Extract the [X, Y] coordinate from the center of the cell holding the provided text.  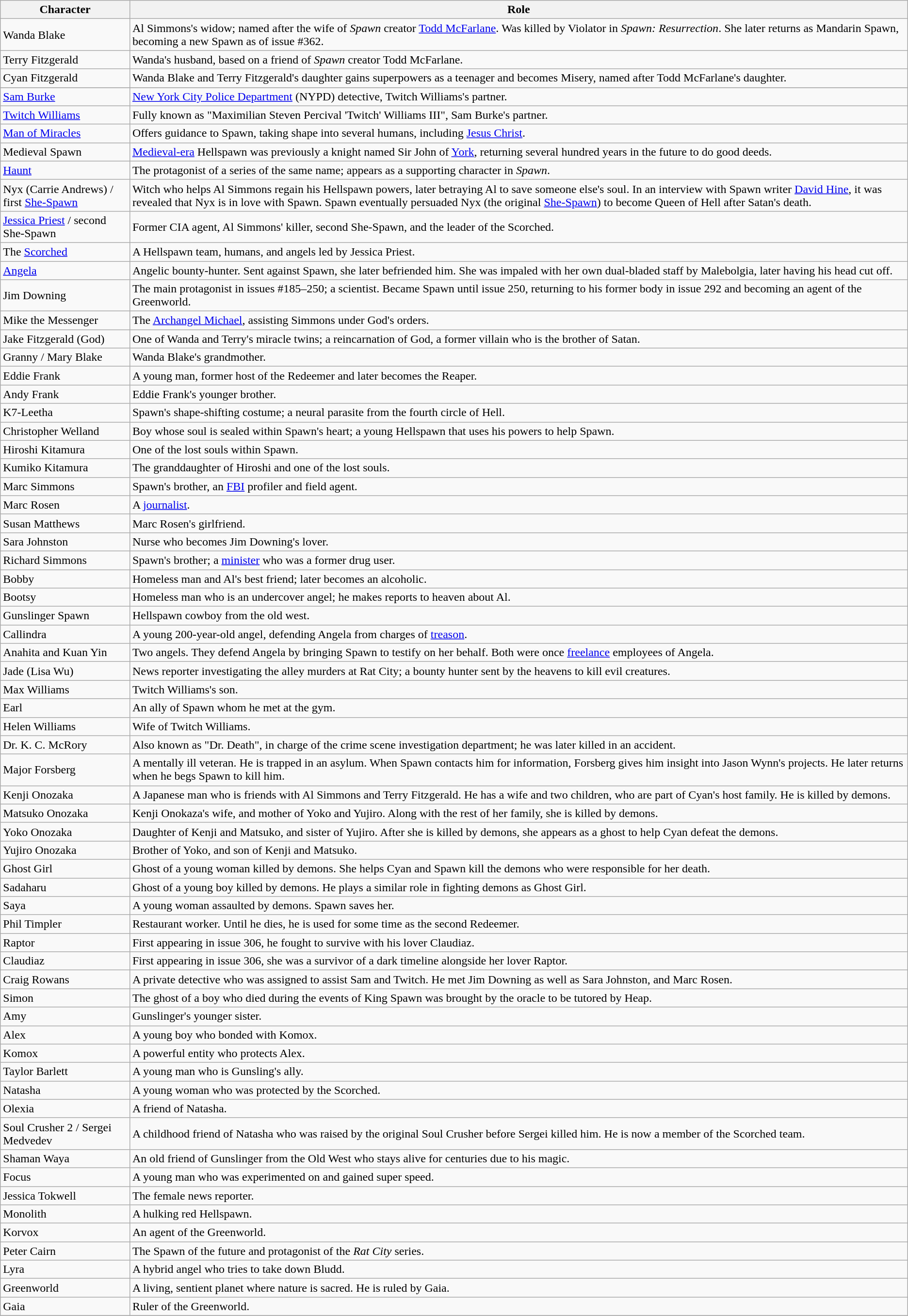
Ghost of a young boy killed by demons. He plays a similar role in fighting demons as Ghost Girl. [519, 887]
Max Williams [65, 690]
A hulking red Hellspawn. [519, 1214]
Eddie Frank [65, 376]
Wanda Blake and Terry Fitzgerald's daughter gains superpowers as a teenager and becomes Misery, named after Todd McFarlane's daughter. [519, 78]
Jessica Priest / second She-Spawn [65, 227]
A friend of Natasha. [519, 1108]
Matsuko Onozaka [65, 813]
Komox [65, 1053]
Shaman Waya [65, 1158]
Olexia [65, 1108]
Homeless man and Al's best friend; later becomes an alcoholic. [519, 578]
A private detective who was assigned to assist Sam and Twitch. He met Jim Downing as well as Sara Johnston, and Marc Rosen. [519, 979]
Korvox [65, 1233]
Yujiro Onozaka [65, 850]
Gunslinger's younger sister. [519, 1016]
Gaia [65, 1306]
A powerful entity who protects Alex. [519, 1053]
Kumiko Kitamura [65, 468]
Former CIA agent, Al Simmons' killer, second She-Spawn, and the leader of the Scorched. [519, 227]
Amy [65, 1016]
Marc Rosen's girlfriend. [519, 523]
Homeless man who is an undercover angel; he makes reports to heaven about Al. [519, 597]
Jessica Tokwell [65, 1195]
Peter Cairn [65, 1251]
Soul Crusher 2 / Sergei Medvedev [65, 1134]
A young man who was experimented on and gained super speed. [519, 1177]
Natasha [65, 1090]
Terry Fitzgerald [65, 60]
Twitch Williams's son. [519, 690]
Andy Frank [65, 394]
A hybrid angel who tries to take down Bludd. [519, 1269]
Taylor Barlett [65, 1072]
Claudiaz [65, 961]
Marc Rosen [65, 505]
A childhood friend of Natasha who was raised by the original Soul Crusher before Sergei killed him. He is now a member of the Scorched team. [519, 1134]
Focus [65, 1177]
An agent of the Greenworld. [519, 1233]
Fully known as "Maximilian Steven Percival 'Twitch' Williams III", Sam Burke's partner. [519, 115]
Alex [65, 1035]
Helen Williams [65, 726]
An ally of Spawn whom he met at the gym. [519, 708]
The Spawn of the future and protagonist of the Rat City series. [519, 1251]
Sadaharu [65, 887]
Wife of Twitch Williams. [519, 726]
A living, sentient planet where nature is sacred. He is ruled by Gaia. [519, 1288]
Twitch Williams [65, 115]
Kenji Onozaka [65, 795]
Hellspawn cowboy from the old west. [519, 616]
Cyan Fitzgerald [65, 78]
Nurse who becomes Jim Downing's lover. [519, 542]
Boy whose soul is sealed within Spawn's heart; a young Hellspawn that uses his powers to help Spawn. [519, 431]
Richard Simmons [65, 560]
Gunslinger Spawn [65, 616]
First appearing in issue 306, she was a survivor of a dark timeline alongside her lover Raptor. [519, 961]
Lyra [65, 1269]
A young man, former host of the Redeemer and later becomes the Reaper. [519, 376]
Haunt [65, 170]
First appearing in issue 306, he fought to survive with his lover Claudiaz. [519, 943]
Sara Johnston [65, 542]
Daughter of Kenji and Matsuko, and sister of Yujiro. After she is killed by demons, she appears as a ghost to help Cyan defeat the demons. [519, 832]
Granny / Mary Blake [65, 357]
Offers guidance to Spawn, taking shape into several humans, including Jesus Christ. [519, 133]
Earl [65, 708]
A Hellspawn team, humans, and angels led by Jessica Priest. [519, 252]
A young man who is Gunsling's ally. [519, 1072]
Anahita and Kuan Yin [65, 653]
Yoko Onozaka [65, 832]
Also known as "Dr. Death", in charge of the crime scene investigation department; he was later killed in an accident. [519, 745]
Spawn's brother; a minister who was a former drug user. [519, 560]
Bootsy [65, 597]
Sam Burke [65, 96]
A young woman who was protected by the Scorched. [519, 1090]
The female news reporter. [519, 1195]
Greenworld [65, 1288]
Mike the Messenger [65, 321]
Marc Simmons [65, 486]
Nyx (Carrie Andrews) / first She-Spawn [65, 195]
Phil Timpler [65, 924]
Ghost Girl [65, 868]
Man of Miracles [65, 133]
Major Forsberg [65, 770]
A young boy who bonded with Komox. [519, 1035]
One of Wanda and Terry's miracle twins; a reincarnation of God, a former villain who is the brother of Satan. [519, 339]
Raptor [65, 943]
Wanda Blake [65, 35]
Jade (Lisa Wu) [65, 671]
Christopher Welland [65, 431]
Role [519, 10]
Medieval-era Hellspawn was previously a knight named Sir John of York, returning several hundred years in the future to do good deeds. [519, 152]
Jake Fitzgerald (God) [65, 339]
Simon [65, 998]
K7-Leetha [65, 413]
A young 200-year-old angel, defending Angela from charges of treason. [519, 634]
Craig Rowans [65, 979]
Callindra [65, 634]
Saya [65, 906]
The granddaughter of Hiroshi and one of the lost souls. [519, 468]
An old friend of Gunslinger from the Old West who stays alive for centuries due to his magic. [519, 1158]
One of the lost souls within Spawn. [519, 449]
Kenji Onokaza's wife, and mother of Yoko and Yujiro. Along with the rest of her family, she is killed by demons. [519, 813]
A young woman assaulted by demons. Spawn saves her. [519, 906]
The protagonist of a series of the same name; appears as a supporting character in Spawn. [519, 170]
Restaurant worker. Until he dies, he is used for some time as the second Redeemer. [519, 924]
Angela [65, 270]
Two angels. They defend Angela by bringing Spawn to testify on her behalf. Both were once freelance employees of Angela. [519, 653]
Wanda's husband, based on a friend of Spawn creator Todd McFarlane. [519, 60]
Eddie Frank's younger brother. [519, 394]
Character [65, 10]
Brother of Yoko, and son of Kenji and Matsuko. [519, 850]
Spawn's brother, an FBI profiler and field agent. [519, 486]
Jim Downing [65, 296]
Hiroshi Kitamura [65, 449]
Ghost of a young woman killed by demons. She helps Cyan and Spawn kill the demons who were responsible for her death. [519, 868]
Medieval Spawn [65, 152]
Wanda Blake's grandmother. [519, 357]
A journalist. [519, 505]
The ghost of a boy who died during the events of King Spawn was brought by the oracle to be tutored by Heap. [519, 998]
Ruler of the Greenworld. [519, 1306]
Dr. K. C. McRory [65, 745]
The Scorched [65, 252]
Susan Matthews [65, 523]
News reporter investigating the alley murders at Rat City; a bounty hunter sent by the heavens to kill evil creatures. [519, 671]
New York City Police Department (NYPD) detective, Twitch Williams's partner. [519, 96]
The Archangel Michael, assisting Simmons under God's orders. [519, 321]
Monolith [65, 1214]
Spawn's shape-shifting costume; a neural parasite from the fourth circle of Hell. [519, 413]
Bobby [65, 578]
